Pinpoint the cell where the given text exists, returning its (x, y) midpoint coordinate. 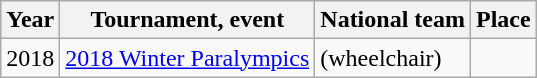
National team (393, 20)
Place (503, 20)
Year (30, 20)
2018 Winter Paralympics (188, 58)
Tournament, event (188, 20)
(wheelchair) (393, 58)
2018 (30, 58)
